Determine the [x, y] coordinate at the center of the cell enclosing the given text.  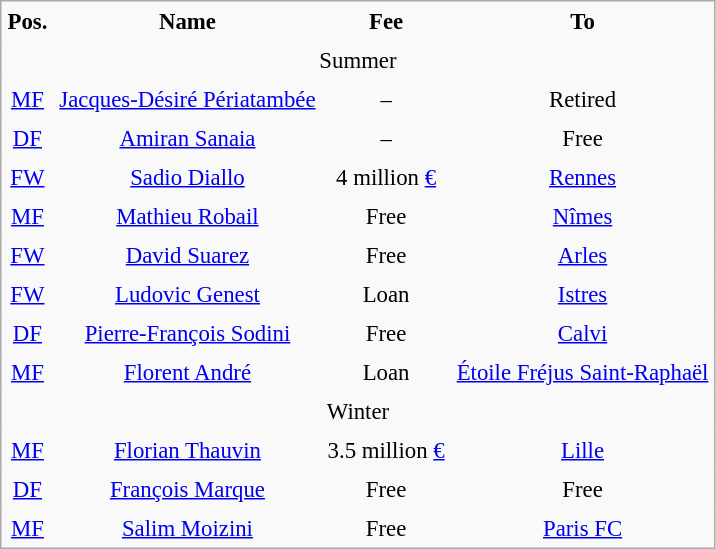
Fee [386, 21]
Paris FC [584, 529]
Ludovic Genest [187, 294]
Florent André [187, 372]
4 million € [386, 178]
Pos. [28, 21]
Amiran Sanaia [187, 138]
Summer [358, 60]
Lille [584, 450]
Rennes [584, 178]
David Suarez [187, 256]
Étoile Fréjus Saint-Raphaël [584, 372]
Mathieu Robail [187, 216]
Nîmes [584, 216]
Sadio Diallo [187, 178]
Arles [584, 256]
Name [187, 21]
Istres [584, 294]
Jacques-Désiré Périatambée [187, 100]
Salim Moizini [187, 529]
Calvi [584, 334]
Pierre-François Sodini [187, 334]
Winter [358, 412]
Retired [584, 100]
Florian Thauvin [187, 450]
To [584, 21]
François Marque [187, 490]
3.5 million € [386, 450]
